Return the (x, y) coordinate for the center point of the cell that contains the specified text.  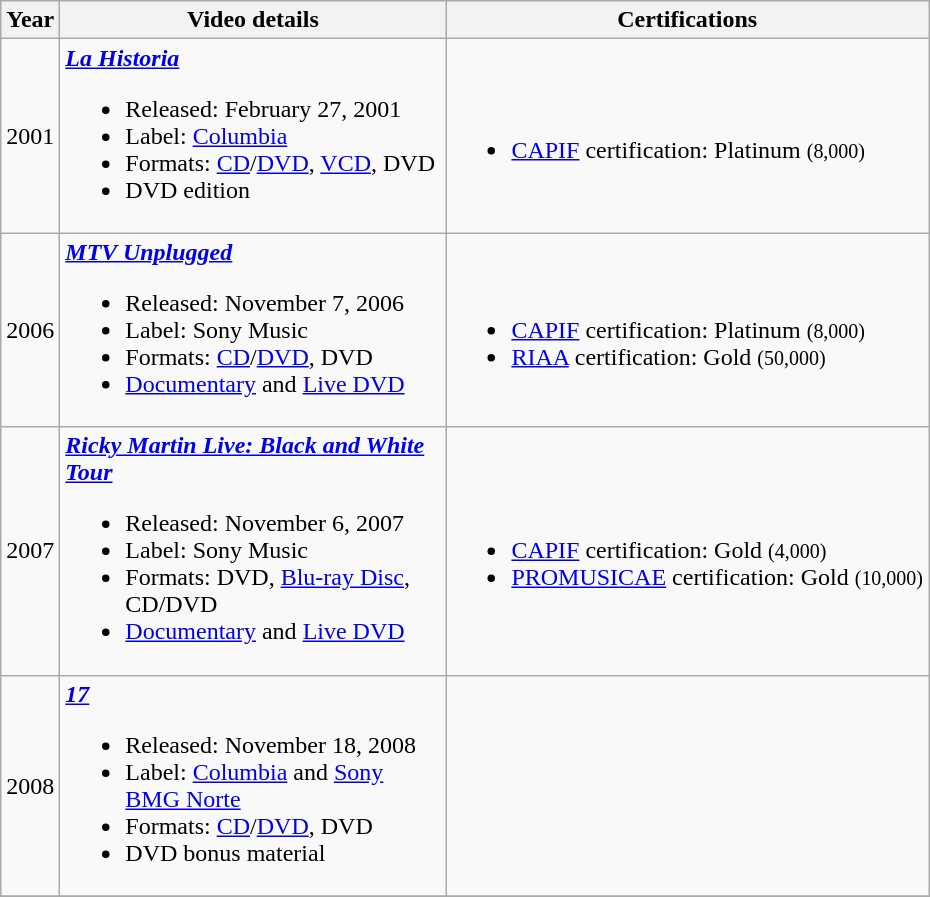
Ricky Martin Live: Black and White TourReleased: November 6, 2007Label: Sony MusicFormats: DVD, Blu-ray Disc, CD/DVDDocumentary and Live DVD (253, 551)
2008 (30, 786)
Video details (253, 20)
CAPIF certification: Platinum (8,000)RIAA certification: Gold (50,000) (688, 330)
2006 (30, 330)
Certifications (688, 20)
CAPIF certification: Gold (4,000)PROMUSICAE certification: Gold (10,000) (688, 551)
2007 (30, 551)
Year (30, 20)
La HistoriaReleased: February 27, 2001Label: ColumbiaFormats: CD/DVD, VCD, DVDDVD edition (253, 136)
17Released: November 18, 2008Label: Columbia and Sony BMG NorteFormats: CD/DVD, DVDDVD bonus material (253, 786)
CAPIF certification: Platinum (8,000) (688, 136)
MTV UnpluggedReleased: November 7, 2006Label: Sony MusicFormats: CD/DVD, DVDDocumentary and Live DVD (253, 330)
2001 (30, 136)
